Return the [x, y] coordinate for the center point of the cell that contains the specified text.  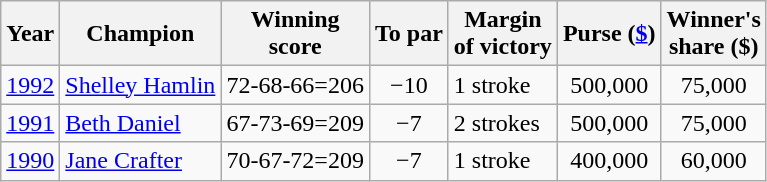
−10 [408, 85]
60,000 [714, 161]
Purse ($) [609, 34]
Year [30, 34]
Shelley Hamlin [140, 85]
Winner'sshare ($) [714, 34]
2 strokes [502, 123]
Jane Crafter [140, 161]
Marginof victory [502, 34]
1990 [30, 161]
Winningscore [296, 34]
400,000 [609, 161]
70-67-72=209 [296, 161]
Beth Daniel [140, 123]
To par [408, 34]
Champion [140, 34]
1991 [30, 123]
1992 [30, 85]
67-73-69=209 [296, 123]
72-68-66=206 [296, 85]
